Search for the cell housing the specified text and yield its (x, y) center coordinate. 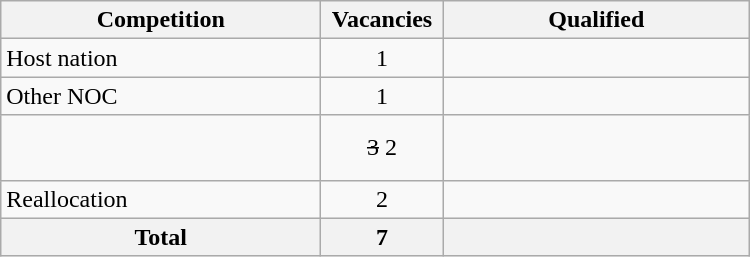
Total (161, 237)
Qualified (596, 20)
7 (382, 237)
Competition (161, 20)
Host nation (161, 58)
Reallocation (161, 199)
3 2 (382, 148)
2 (382, 199)
Vacancies (382, 20)
Other NOC (161, 96)
